Determine the (X, Y) coordinate at the center of the cell enclosing the given text.  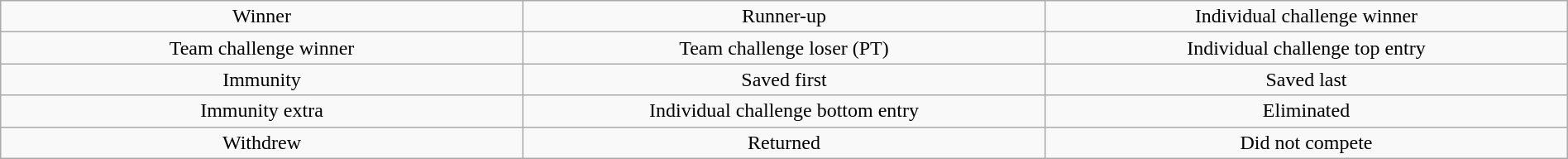
Individual challenge top entry (1307, 48)
Withdrew (262, 142)
Immunity (262, 79)
Immunity extra (262, 111)
Did not compete (1307, 142)
Saved first (784, 79)
Saved last (1307, 79)
Individual challenge bottom entry (784, 111)
Runner-up (784, 17)
Returned (784, 142)
Team challenge winner (262, 48)
Eliminated (1307, 111)
Winner (262, 17)
Team challenge loser (PT) (784, 48)
Individual challenge winner (1307, 17)
